Identify which cell holds the provided text, then report its [x, y] central coordinate. 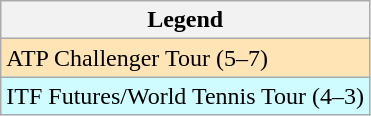
ITF Futures/World Tennis Tour (4–3) [186, 96]
ATP Challenger Tour (5–7) [186, 58]
Legend [186, 20]
